Extract the (x, y) coordinate from the center of the cell holding the provided text.  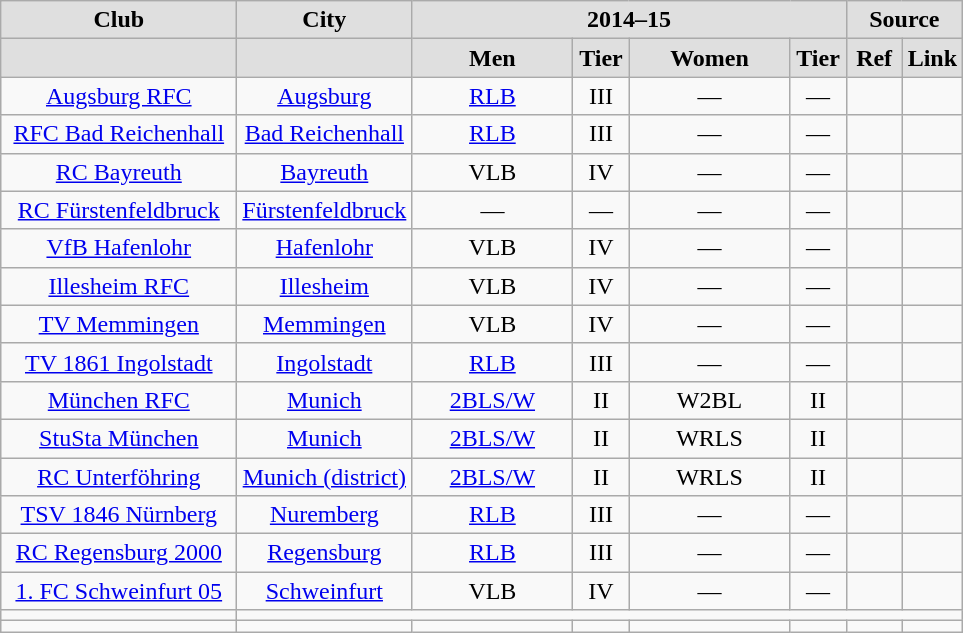
Hafenlohr (324, 248)
Augsburg (324, 96)
Link (932, 58)
Men (492, 58)
Bayreuth (324, 172)
Regensburg (324, 553)
Ingolstadt (324, 362)
City (324, 20)
Nuremberg (324, 515)
2014–15 (629, 20)
RC Fürstenfeldbruck (119, 210)
RC Regensburg 2000 (119, 553)
Illesheim (324, 286)
Club (119, 20)
W2BL (710, 400)
Munich (district) (324, 477)
Schweinfurt (324, 591)
Ref (874, 58)
TSV 1846 Nürnberg (119, 515)
RFC Bad Reichenhall (119, 134)
VfB Hafenlohr (119, 248)
Women (710, 58)
StuSta München (119, 438)
Fürstenfeldbruck (324, 210)
RC Bayreuth (119, 172)
RC Unterföhring (119, 477)
Bad Reichenhall (324, 134)
Illesheim RFC (119, 286)
Augsburg RFC (119, 96)
Memmingen (324, 324)
TV Memmingen (119, 324)
TV 1861 Ingolstadt (119, 362)
Source (904, 20)
1. FC Schweinfurt 05 (119, 591)
München RFC (119, 400)
